Capture the cell that displays the provided text and extract its [x, y] central coordinate. 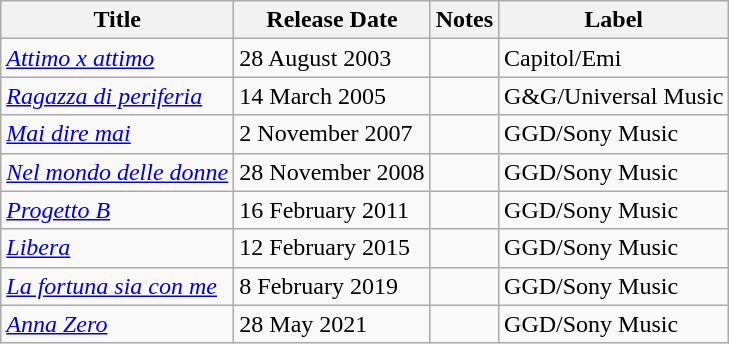
Release Date [332, 20]
16 February 2011 [332, 210]
G&G/Universal Music [614, 96]
Anna Zero [118, 324]
14 March 2005 [332, 96]
Libera [118, 248]
12 February 2015 [332, 248]
28 November 2008 [332, 172]
28 August 2003 [332, 58]
Ragazza di periferia [118, 96]
8 February 2019 [332, 286]
Label [614, 20]
2 November 2007 [332, 134]
Capitol/Emi [614, 58]
Notes [464, 20]
Mai dire mai [118, 134]
Progetto B [118, 210]
La fortuna sia con me [118, 286]
Attimo x attimo [118, 58]
28 May 2021 [332, 324]
Title [118, 20]
Nel mondo delle donne [118, 172]
